Determine the [X, Y] coordinate at the center of the cell enclosing the given text.  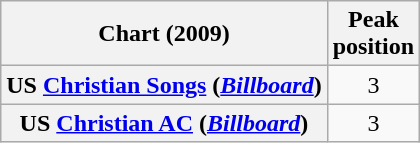
US Christian AC (Billboard) [164, 123]
Peakposition [373, 34]
Chart (2009) [164, 34]
US Christian Songs (Billboard) [164, 85]
